Output the [X, Y] coordinate of the center of the cell containing the given text.  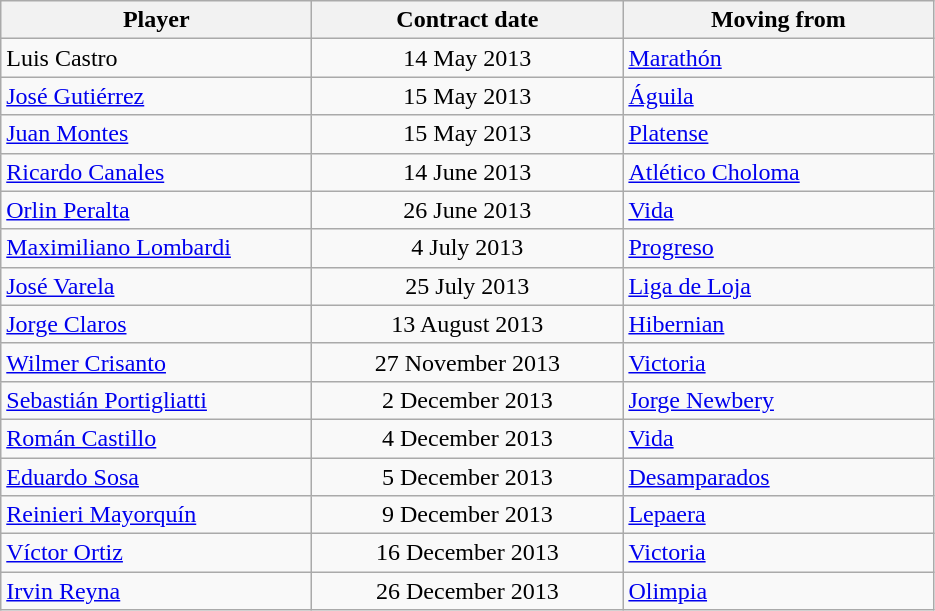
Juan Montes [156, 134]
26 December 2013 [468, 591]
Marathón [778, 58]
16 December 2013 [468, 553]
Sebastián Portigliatti [156, 400]
Víctor Ortiz [156, 553]
Liga de Loja [778, 286]
Ricardo Canales [156, 172]
26 June 2013 [468, 210]
Moving from [778, 20]
Wilmer Crisanto [156, 362]
5 December 2013 [468, 477]
Desamparados [778, 477]
José Varela [156, 286]
Atlético Choloma [778, 172]
Luis Castro [156, 58]
Orlin Peralta [156, 210]
Lepaera [778, 515]
Progreso [778, 248]
4 December 2013 [468, 438]
2 December 2013 [468, 400]
Irvin Reyna [156, 591]
José Gutiérrez [156, 96]
Player [156, 20]
27 November 2013 [468, 362]
Jorge Newbery [778, 400]
14 June 2013 [468, 172]
Platense [778, 134]
25 July 2013 [468, 286]
Román Castillo [156, 438]
4 July 2013 [468, 248]
Águila [778, 96]
Reinieri Mayorquín [156, 515]
Jorge Claros [156, 324]
Olimpia [778, 591]
Maximiliano Lombardi [156, 248]
Eduardo Sosa [156, 477]
9 December 2013 [468, 515]
14 May 2013 [468, 58]
13 August 2013 [468, 324]
Hibernian [778, 324]
Contract date [468, 20]
